Identify which cell holds the provided text, then report its [x, y] central coordinate. 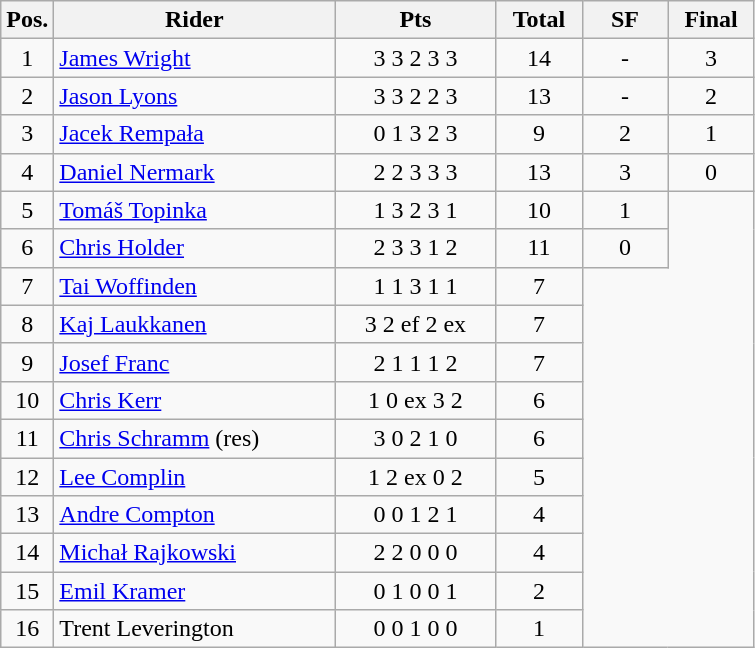
SF [625, 20]
2 2 0 0 0 [416, 553]
3 3 2 3 3 [416, 58]
1 3 2 3 1 [416, 210]
Tai Woffinden [194, 286]
Chris Holder [194, 248]
James Wright [194, 58]
Chris Schramm (res) [194, 438]
Trent Leverington [194, 629]
1 1 3 1 1 [416, 286]
Pts [416, 20]
0 1 3 2 3 [416, 134]
12 [28, 477]
3 3 2 2 3 [416, 96]
Emil Kramer [194, 591]
3 0 2 1 0 [416, 438]
Jacek Rempała [194, 134]
15 [28, 591]
0 0 1 2 1 [416, 515]
Pos. [28, 20]
1 0 ex 3 2 [416, 400]
Josef Franc [194, 362]
Chris Kerr [194, 400]
16 [28, 629]
Lee Complin [194, 477]
Michał Rajkowski [194, 553]
2 3 3 1 2 [416, 248]
Kaj Laukkanen [194, 324]
Andre Compton [194, 515]
3 2 ef 2 ex [416, 324]
2 2 3 3 3 [416, 172]
0 0 1 0 0 [416, 629]
Daniel Nermark [194, 172]
1 2 ex 0 2 [416, 477]
2 1 1 1 2 [416, 362]
Jason Lyons [194, 96]
0 1 0 0 1 [416, 591]
Rider [194, 20]
Final [711, 20]
Total [539, 20]
Tomáš Topinka [194, 210]
8 [28, 324]
